Determine the [X, Y] coordinate at the center of the cell enclosing the given text.  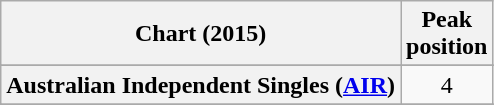
Peakposition [447, 34]
4 [447, 85]
Chart (2015) [201, 34]
Australian Independent Singles (AIR) [201, 85]
